Identify which cell holds the provided text, then report its [x, y] central coordinate. 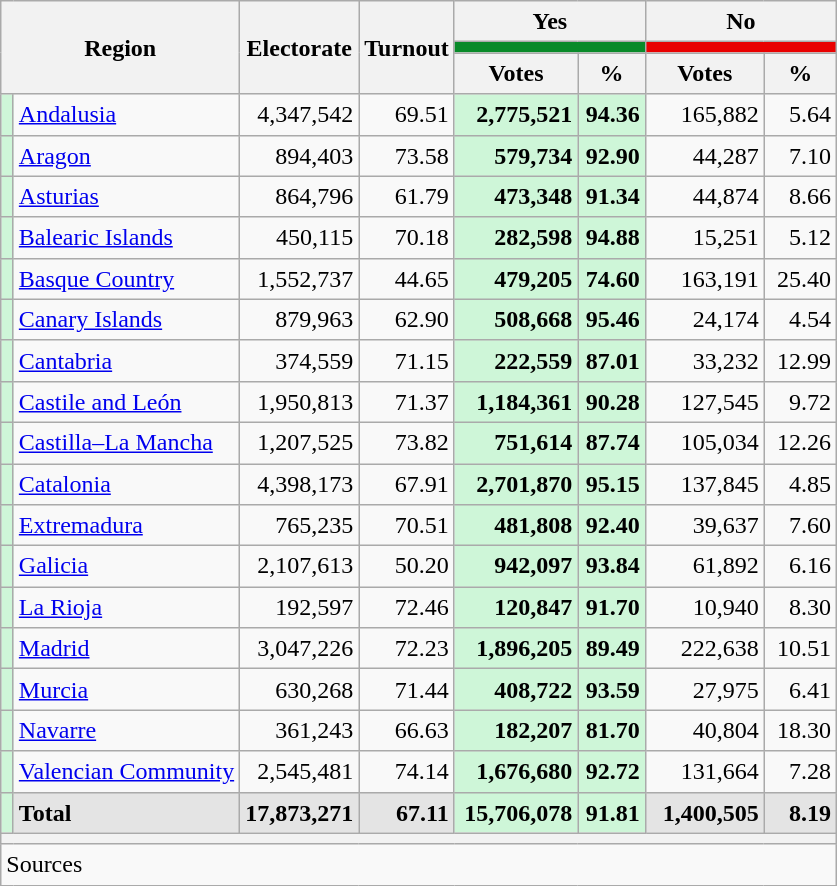
Madrid [126, 648]
12.26 [800, 442]
408,722 [516, 690]
Basque Country [126, 278]
1,676,680 [516, 772]
15,251 [704, 238]
479,205 [516, 278]
Aragon [126, 156]
92.40 [612, 526]
Castile and León [126, 402]
192,597 [300, 608]
87.74 [612, 442]
374,559 [300, 360]
2,545,481 [300, 772]
879,963 [300, 320]
481,808 [516, 526]
Murcia [126, 690]
18.30 [800, 730]
222,638 [704, 648]
44,874 [704, 196]
1,400,505 [704, 812]
Extremadura [126, 526]
70.18 [407, 238]
282,598 [516, 238]
5.12 [800, 238]
81.70 [612, 730]
Total [126, 812]
91.81 [612, 812]
27,975 [704, 690]
62.90 [407, 320]
Catalonia [126, 484]
94.88 [612, 238]
8.66 [800, 196]
73.82 [407, 442]
73.58 [407, 156]
74.60 [612, 278]
Valencian Community [126, 772]
5.64 [800, 114]
Cantabria [126, 360]
579,734 [516, 156]
9.72 [800, 402]
95.15 [612, 484]
25.40 [800, 278]
137,845 [704, 484]
131,664 [704, 772]
Yes [550, 22]
7.10 [800, 156]
4,347,542 [300, 114]
3,047,226 [300, 648]
7.28 [800, 772]
61.79 [407, 196]
942,097 [516, 566]
40,804 [704, 730]
8.19 [800, 812]
66.63 [407, 730]
1,184,361 [516, 402]
67.11 [407, 812]
92.72 [612, 772]
Andalusia [126, 114]
74.14 [407, 772]
Asturias [126, 196]
89.49 [612, 648]
La Rioja [126, 608]
72.46 [407, 608]
894,403 [300, 156]
95.46 [612, 320]
450,115 [300, 238]
630,268 [300, 690]
Castilla–La Mancha [126, 442]
91.70 [612, 608]
Electorate [300, 48]
50.20 [407, 566]
4.54 [800, 320]
2,775,521 [516, 114]
91.34 [612, 196]
163,191 [704, 278]
93.59 [612, 690]
15,706,078 [516, 812]
127,545 [704, 402]
182,207 [516, 730]
6.41 [800, 690]
69.51 [407, 114]
765,235 [300, 526]
2,701,870 [516, 484]
Sources [419, 864]
Region [120, 48]
473,348 [516, 196]
94.36 [612, 114]
70.51 [407, 526]
1,552,737 [300, 278]
39,637 [704, 526]
864,796 [300, 196]
6.16 [800, 566]
90.28 [612, 402]
No [740, 22]
2,107,613 [300, 566]
71.15 [407, 360]
1,950,813 [300, 402]
4.85 [800, 484]
71.37 [407, 402]
Turnout [407, 48]
44.65 [407, 278]
93.84 [612, 566]
222,559 [516, 360]
1,896,205 [516, 648]
751,614 [516, 442]
44,287 [704, 156]
17,873,271 [300, 812]
8.30 [800, 608]
Navarre [126, 730]
165,882 [704, 114]
120,847 [516, 608]
61,892 [704, 566]
24,174 [704, 320]
508,668 [516, 320]
67.91 [407, 484]
10.51 [800, 648]
33,232 [704, 360]
Canary Islands [126, 320]
87.01 [612, 360]
105,034 [704, 442]
361,243 [300, 730]
12.99 [800, 360]
Galicia [126, 566]
10,940 [704, 608]
92.90 [612, 156]
Balearic Islands [126, 238]
72.23 [407, 648]
4,398,173 [300, 484]
7.60 [800, 526]
1,207,525 [300, 442]
71.44 [407, 690]
